Scan for the cell matching the given text and deliver its [x, y] coordinate at center. 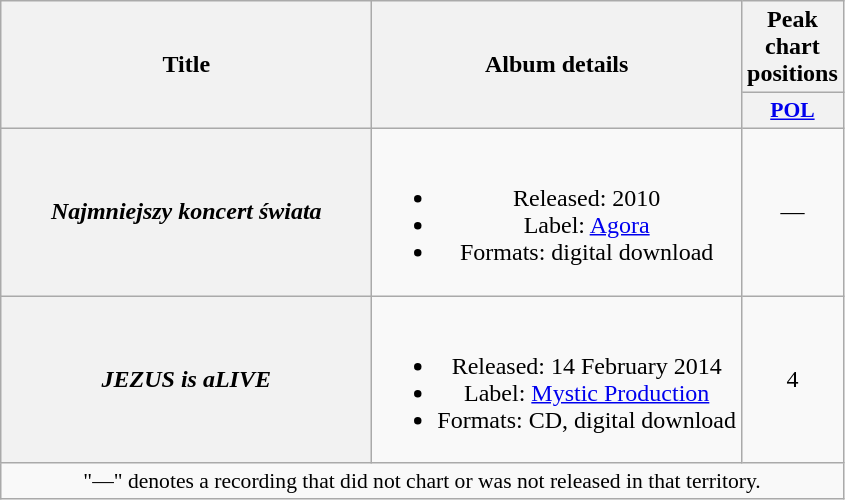
Released: 2010Label: AgoraFormats: digital download [557, 212]
Peak chart positions [793, 47]
Title [186, 65]
— [793, 212]
Released: 14 February 2014Label: Mystic ProductionFormats: CD, digital download [557, 380]
4 [793, 380]
Album details [557, 65]
Najmniejszy koncert świata [186, 212]
"—" denotes a recording that did not chart or was not released in that territory. [422, 481]
POL [793, 111]
JEZUS is aLIVE [186, 380]
